Identify which cell holds the provided text, then report its (x, y) central coordinate. 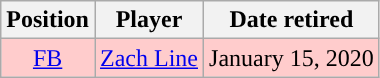
Position (48, 20)
FB (48, 58)
January 15, 2020 (292, 58)
Zach Line (148, 58)
Date retired (292, 20)
Player (148, 20)
